Output the (x, y) coordinate of the center of the cell containing the given text.  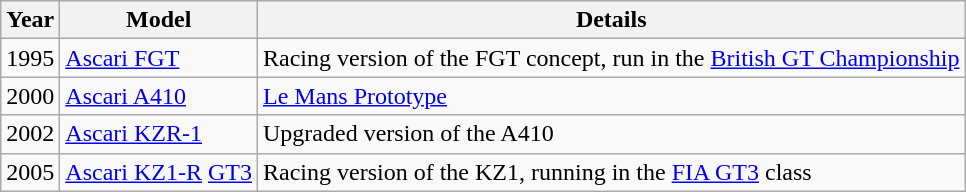
Le Mans Prototype (612, 96)
2000 (30, 96)
Model (159, 20)
Details (612, 20)
Ascari KZR-1 (159, 134)
Upgraded version of the A410 (612, 134)
Ascari FGT (159, 58)
Racing version of the KZ1, running in the FIA GT3 class (612, 172)
Ascari KZ1-R GT3 (159, 172)
1995 (30, 58)
2005 (30, 172)
Ascari A410 (159, 96)
Year (30, 20)
Racing version of the FGT concept, run in the British GT Championship (612, 58)
2002 (30, 134)
